Provide the (X, Y) coordinate of the cell's center where the given text is located.  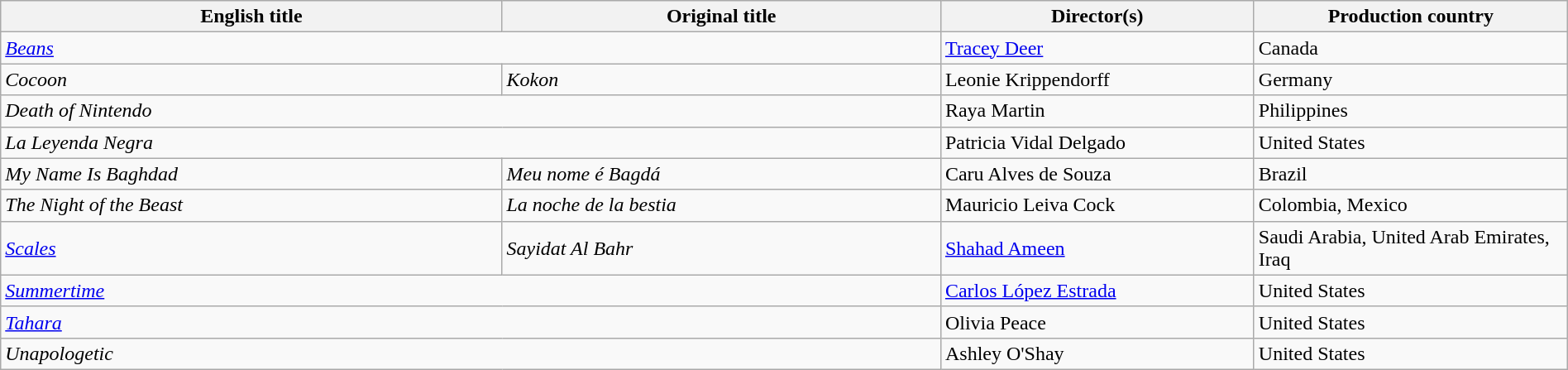
Patricia Vidal Delgado (1097, 142)
Philippines (1411, 111)
The Night of the Beast (251, 205)
Production country (1411, 17)
Kokon (721, 79)
Summertime (471, 291)
La Leyenda Negra (471, 142)
My Name Is Baghdad (251, 174)
Shahad Ameen (1097, 248)
Director(s) (1097, 17)
Leonie Krippendorff (1097, 79)
Colombia, Mexico (1411, 205)
Germany (1411, 79)
Saudi Arabia, United Arab Emirates, Iraq (1411, 248)
Raya Martin (1097, 111)
Sayidat Al Bahr (721, 248)
Caru Alves de Souza (1097, 174)
Brazil (1411, 174)
Olivia Peace (1097, 322)
Death of Nintendo (471, 111)
Canada (1411, 48)
English title (251, 17)
Tracey Deer (1097, 48)
Carlos López Estrada (1097, 291)
La noche de la bestia (721, 205)
Mauricio Leiva Cock (1097, 205)
Cocoon (251, 79)
Ashley O'Shay (1097, 353)
Tahara (471, 322)
Original title (721, 17)
Scales (251, 248)
Meu nome é Bagdá (721, 174)
Beans (471, 48)
Unapologetic (471, 353)
